Capture the cell that displays the provided text and extract its (x, y) central coordinate. 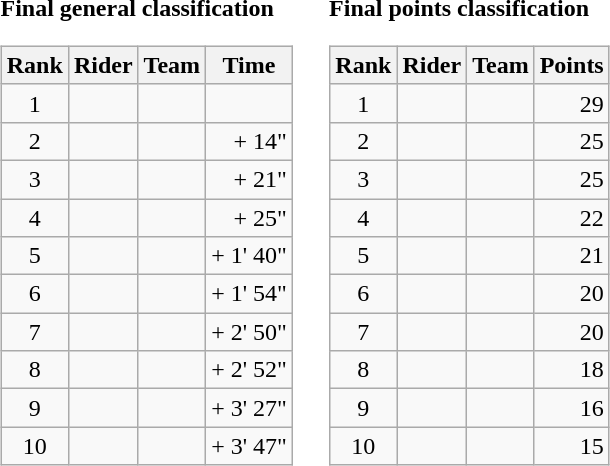
29 (572, 103)
16 (572, 408)
Time (250, 65)
+ 2' 52" (250, 370)
+ 3' 47" (250, 446)
22 (572, 217)
+ 14" (250, 141)
+ 1' 40" (250, 256)
+ 25" (250, 217)
18 (572, 370)
15 (572, 446)
Points (572, 65)
21 (572, 256)
+ 2' 50" (250, 332)
+ 3' 27" (250, 408)
+ 21" (250, 179)
+ 1' 54" (250, 294)
